From the cell containing the given text, extract its center point as (x, y) coordinate. 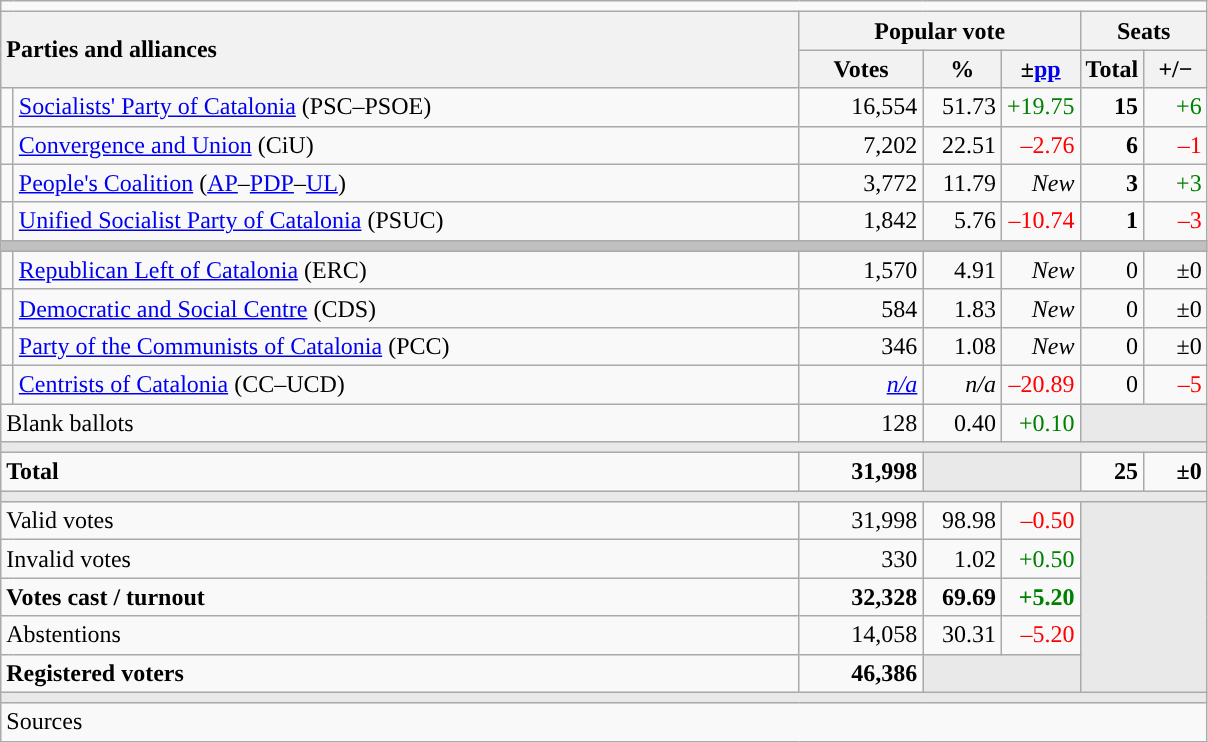
–3 (1176, 221)
11.79 (962, 183)
+6 (1176, 107)
+0.50 (1040, 559)
–20.89 (1040, 384)
Socialists' Party of Catalonia (PSC–PSOE) (406, 107)
16,554 (861, 107)
Abstentions (400, 635)
+5.20 (1040, 597)
–1 (1176, 145)
14,058 (861, 635)
1,570 (861, 270)
5.76 (962, 221)
Popular vote (940, 31)
15 (1112, 107)
1 (1112, 221)
Republican Left of Catalonia (ERC) (406, 270)
–0.50 (1040, 521)
0.40 (962, 423)
3 (1112, 183)
±pp (1040, 69)
Parties and alliances (400, 50)
Invalid votes (400, 559)
46,386 (861, 673)
Votes (861, 69)
51.73 (962, 107)
Democratic and Social Centre (CDS) (406, 308)
+3 (1176, 183)
69.69 (962, 597)
Seats (1144, 31)
–2.76 (1040, 145)
30.31 (962, 635)
% (962, 69)
7,202 (861, 145)
3,772 (861, 183)
+/− (1176, 69)
22.51 (962, 145)
25 (1112, 472)
–5 (1176, 384)
98.98 (962, 521)
Centrists of Catalonia (CC–UCD) (406, 384)
584 (861, 308)
346 (861, 346)
Votes cast / turnout (400, 597)
1,842 (861, 221)
330 (861, 559)
1.02 (962, 559)
32,328 (861, 597)
1.83 (962, 308)
Blank ballots (400, 423)
Convergence and Union (CiU) (406, 145)
–5.20 (1040, 635)
Sources (604, 722)
Unified Socialist Party of Catalonia (PSUC) (406, 221)
–10.74 (1040, 221)
+19.75 (1040, 107)
Registered voters (400, 673)
6 (1112, 145)
Valid votes (400, 521)
+0.10 (1040, 423)
1.08 (962, 346)
People's Coalition (AP–PDP–UL) (406, 183)
4.91 (962, 270)
Party of the Communists of Catalonia (PCC) (406, 346)
128 (861, 423)
